Provide the (x, y) coordinate of the cell's center where the given text is located.  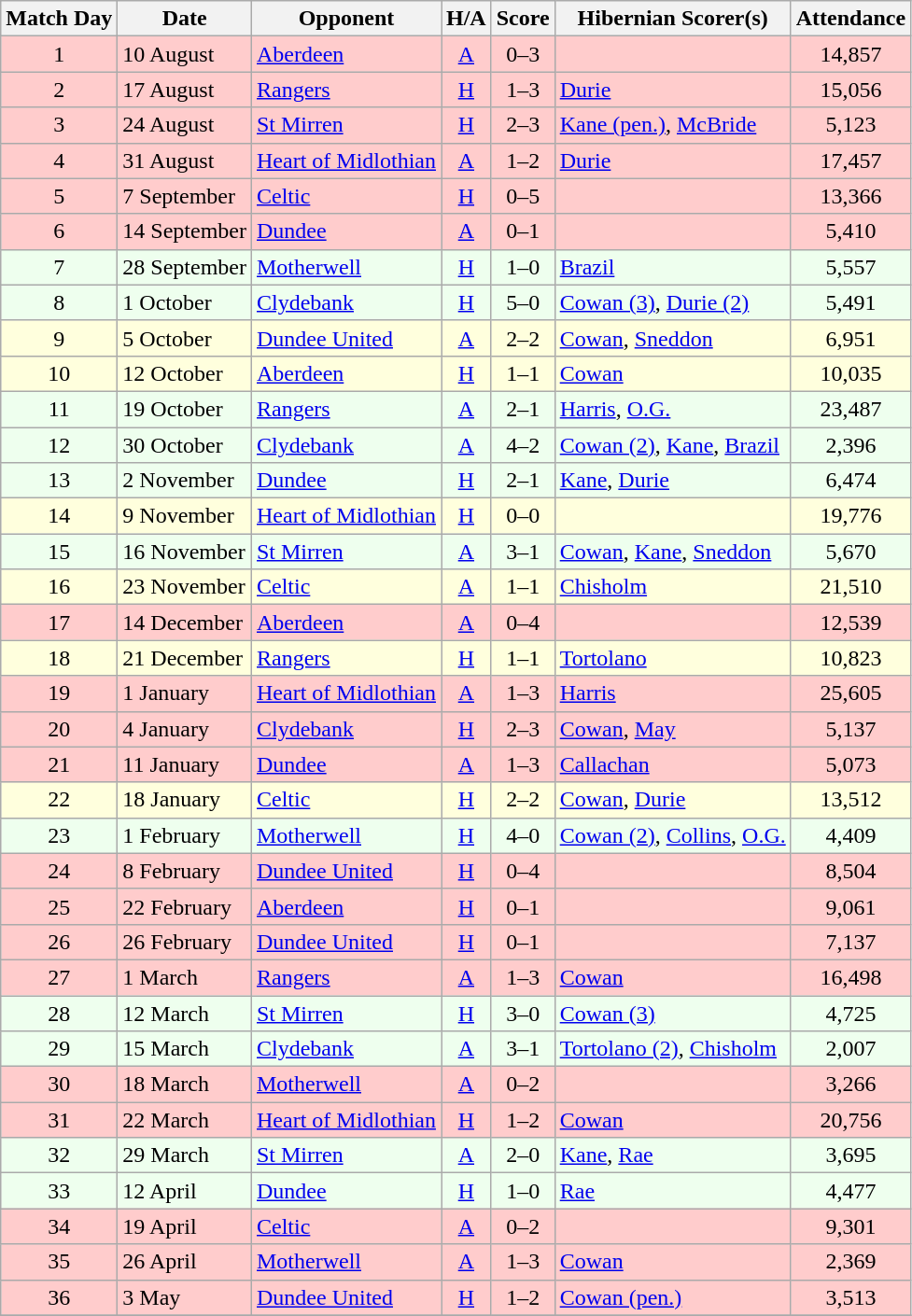
Cowan (2), Kane, Brazil (672, 445)
1 February (185, 835)
Tortolano (2), Chisholm (672, 1049)
4 January (185, 729)
12 October (185, 373)
12 (60, 445)
12 March (185, 1013)
18 January (185, 800)
14,857 (850, 54)
4,725 (850, 1013)
26 February (185, 942)
0–5 (523, 196)
9,061 (850, 906)
11 (60, 409)
27 (60, 977)
31 (60, 1120)
8,504 (850, 871)
Cowan (3), Durie (2) (672, 302)
17,457 (850, 161)
2,369 (850, 1262)
20,756 (850, 1120)
7 (60, 267)
Match Day (60, 19)
0–0 (523, 516)
18 (60, 658)
26 April (185, 1262)
32 (60, 1155)
22 February (185, 906)
28 September (185, 267)
20 (60, 729)
5 October (185, 338)
8 February (185, 871)
5,670 (850, 552)
13 (60, 481)
28 (60, 1013)
9,301 (850, 1226)
2 (60, 90)
19 April (185, 1226)
5–0 (523, 302)
5 (60, 196)
13,512 (850, 800)
25,605 (850, 693)
Attendance (850, 19)
1 October (185, 302)
14 December (185, 623)
Cowan, May (672, 729)
Score (523, 19)
29 (60, 1049)
4–0 (523, 835)
Cowan (2), Collins, O.G. (672, 835)
15,056 (850, 90)
4,409 (850, 835)
10 (60, 373)
Kane (pen.), McBride (672, 125)
16 November (185, 552)
31 August (185, 161)
24 August (185, 125)
30 (60, 1085)
2,007 (850, 1049)
7 September (185, 196)
36 (60, 1297)
7,137 (850, 942)
29 March (185, 1155)
22 March (185, 1120)
14 (60, 516)
Rae (672, 1191)
13,366 (850, 196)
1 (60, 54)
5,410 (850, 231)
5,557 (850, 267)
3 (60, 125)
Kane, Durie (672, 481)
12 April (185, 1191)
Cowan (pen.) (672, 1297)
24 (60, 871)
2 November (185, 481)
Callachan (672, 764)
17 (60, 623)
5,491 (850, 302)
Hibernian Scorer(s) (672, 19)
Cowan, Sneddon (672, 338)
16,498 (850, 977)
9 November (185, 516)
Kane, Rae (672, 1155)
23,487 (850, 409)
5,073 (850, 764)
14 September (185, 231)
30 October (185, 445)
26 (60, 942)
2,396 (850, 445)
3–0 (523, 1013)
4–2 (523, 445)
5,123 (850, 125)
19,776 (850, 516)
15 March (185, 1049)
6 (60, 231)
10 August (185, 54)
34 (60, 1226)
3,695 (850, 1155)
2–0 (523, 1155)
1 January (185, 693)
Cowan, Durie (672, 800)
6,474 (850, 481)
11 January (185, 764)
22 (60, 800)
1 March (185, 977)
4,477 (850, 1191)
18 March (185, 1085)
Harris (672, 693)
Date (185, 19)
21 (60, 764)
23 November (185, 587)
17 August (185, 90)
4 (60, 161)
8 (60, 302)
15 (60, 552)
6,951 (850, 338)
19 (60, 693)
21,510 (850, 587)
Brazil (672, 267)
Cowan (3) (672, 1013)
Cowan, Kane, Sneddon (672, 552)
16 (60, 587)
10,823 (850, 658)
5,137 (850, 729)
23 (60, 835)
35 (60, 1262)
3 May (185, 1297)
12,539 (850, 623)
33 (60, 1191)
10,035 (850, 373)
9 (60, 338)
25 (60, 906)
Opponent (345, 19)
3,513 (850, 1297)
Chisholm (672, 587)
3,266 (850, 1085)
21 December (185, 658)
0–3 (523, 54)
H/A (466, 19)
Tortolano (672, 658)
Harris, O.G. (672, 409)
19 October (185, 409)
